Return the [X, Y] coordinate for the center point of the cell that contains the specified text.  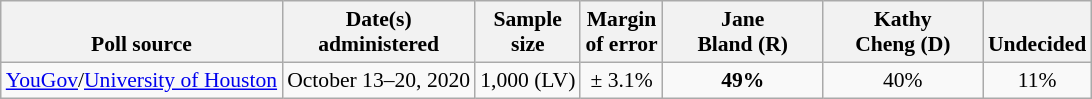
KathyCheng (D) [903, 32]
Poll source [142, 32]
Marginof error [621, 32]
40% [903, 80]
11% [1037, 80]
Undecided [1037, 32]
± 3.1% [621, 80]
49% [743, 80]
1,000 (LV) [528, 80]
JaneBland (R) [743, 32]
YouGov/University of Houston [142, 80]
October 13–20, 2020 [378, 80]
Samplesize [528, 32]
Date(s)administered [378, 32]
